Find where the given text appears and provide that cell's center as [x, y] coordinate. 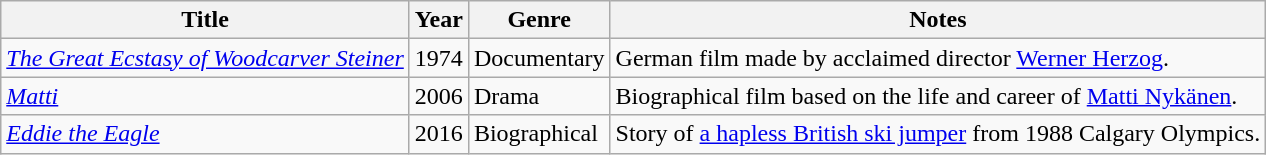
Drama [539, 96]
2016 [438, 134]
Documentary [539, 58]
Biographical [539, 134]
Year [438, 20]
Story of a hapless British ski jumper from 1988 Calgary Olympics. [938, 134]
Biographical film based on the life and career of Matti Nykänen. [938, 96]
The Great Ecstasy of Woodcarver Steiner [206, 58]
2006 [438, 96]
Eddie the Eagle [206, 134]
Notes [938, 20]
Title [206, 20]
Matti [206, 96]
1974 [438, 58]
Genre [539, 20]
German film made by acclaimed director Werner Herzog. [938, 58]
